Extract the (x, y) coordinate from the center of the cell holding the provided text.  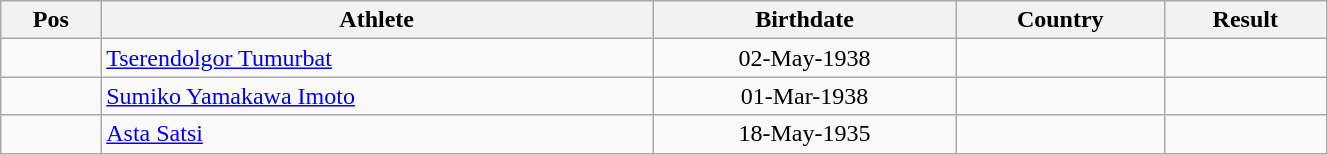
01-Mar-1938 (805, 96)
Birthdate (805, 20)
Country (1060, 20)
02-May-1938 (805, 58)
Tserendolgor Tumurbat (377, 58)
18-May-1935 (805, 134)
Pos (51, 20)
Result (1245, 20)
Sumiko Yamakawa Imoto (377, 96)
Athlete (377, 20)
Asta Satsi (377, 134)
